Identify which cell holds the provided text, then report its [X, Y] central coordinate. 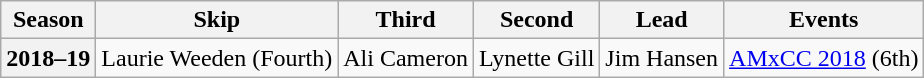
Jim Hansen [662, 58]
Second [536, 20]
AMxCC 2018 (6th) [824, 58]
Events [824, 20]
Lynette Gill [536, 58]
Lead [662, 20]
Skip [217, 20]
2018–19 [48, 58]
Third [406, 20]
Season [48, 20]
Laurie Weeden (Fourth) [217, 58]
Ali Cameron [406, 58]
